For the text-containing cell, return its midpoint in [X, Y] coordinate format. 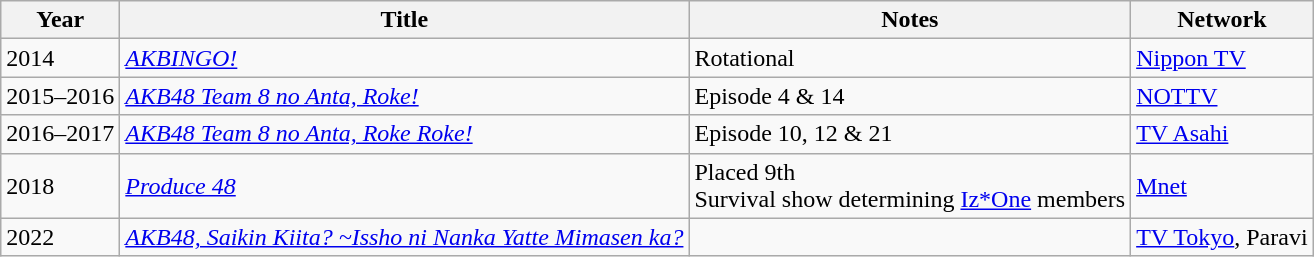
2015–2016 [60, 96]
NOTTV [1222, 96]
Rotational [910, 58]
Mnet [1222, 186]
TV Asahi [1222, 134]
AKBINGO! [404, 58]
Placed 9th Survival show determining Iz*One members [910, 186]
Episode 10, 12 & 21 [910, 134]
Episode 4 & 14 [910, 96]
2022 [60, 237]
2018 [60, 186]
AKB48, Saikin Kiita? ~Issho ni Nanka Yatte Mimasen ka? [404, 237]
Network [1222, 20]
AKB48 Team 8 no Anta, Roke! [404, 96]
Notes [910, 20]
2014 [60, 58]
Title [404, 20]
Nippon TV [1222, 58]
Produce 48 [404, 186]
Year [60, 20]
AKB48 Team 8 no Anta, Roke Roke! [404, 134]
2016–2017 [60, 134]
TV Tokyo, Paravi [1222, 237]
